From the cell containing the given text, extract its center point as (x, y) coordinate. 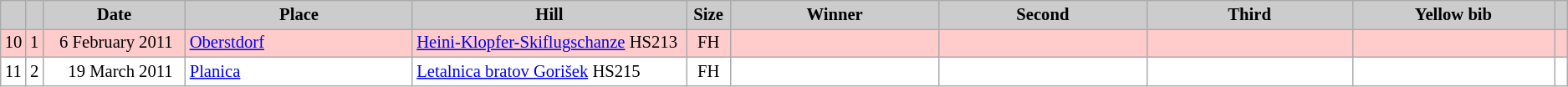
Planica (299, 71)
10 (13, 43)
Hill (549, 14)
1 (34, 43)
Date (114, 14)
Place (299, 14)
Winner (835, 14)
Third (1249, 14)
Heini-Klopfer-Skiflugschanze HS213 (549, 43)
11 (13, 71)
Oberstdorf (299, 43)
19 March 2011 (114, 71)
2 (34, 71)
Second (1043, 14)
6 February 2011 (114, 43)
Letalnica bratov Gorišek HS215 (549, 71)
Size (709, 14)
Yellow bib (1453, 14)
